Return the (x, y) coordinate for the center point of the cell that contains the specified text.  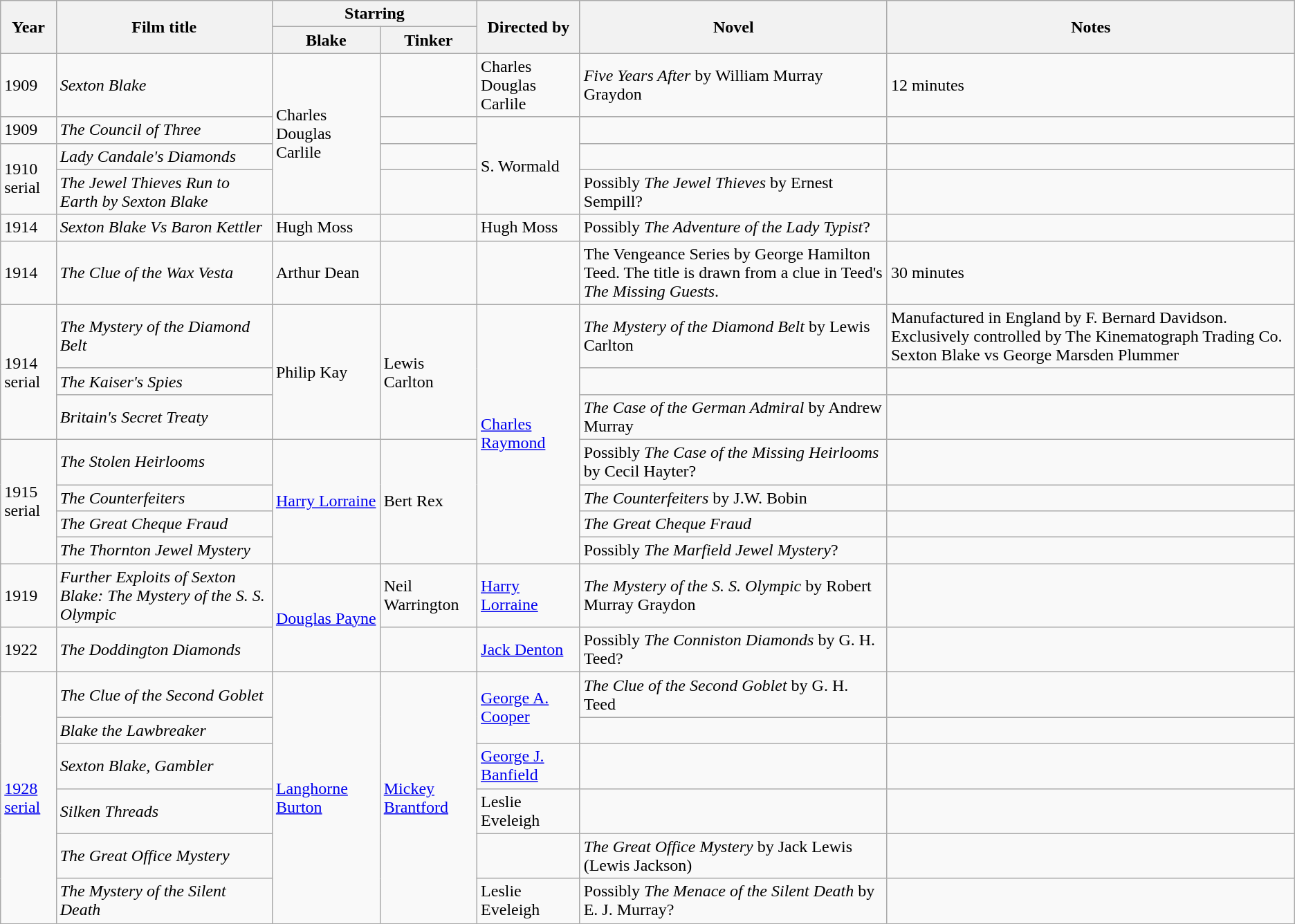
Sexton Blake, Gambler (164, 766)
1928 serial (28, 798)
Film title (164, 27)
George A. Cooper (529, 708)
Charles Raymond (529, 434)
Directed by (529, 27)
Notes (1090, 27)
The Mystery of the Silent Death (164, 900)
S. Wormald (529, 166)
The Mystery of the S. S. Olympic by Robert Murray Graydon (733, 595)
The Clue of the Second Goblet (164, 694)
Possibly The Case of the Missing Heirlooms by Cecil Hayter? (733, 462)
The Doddington Diamonds (164, 650)
Novel (733, 27)
The Kaiser's Spies (164, 381)
Arthur Dean (326, 272)
Jack Denton (529, 650)
The Mystery of the Diamond Belt by Lewis Carlton (733, 336)
Possibly The Jewel Thieves by Ernest Sempill? (733, 192)
Douglas Payne (326, 618)
Sexton Blake (164, 85)
The Council of Three (164, 130)
The Vengeance Series by George Hamilton Teed. The title is drawn from a clue in Teed's The Missing Guests. (733, 272)
The Jewel Thieves Run to Earth by Sexton Blake (164, 192)
Starring (374, 14)
Blake the Lawbreaker (164, 730)
Bert Rex (428, 501)
Possibly The Marfield Jewel Mystery? (733, 551)
Britain's Secret Treaty (164, 416)
1919 (28, 595)
Tinker (428, 40)
30 minutes (1090, 272)
The Stolen Heirlooms (164, 462)
Year (28, 27)
Possibly The Adventure of the Lady Typist? (733, 228)
The Great Office Mystery (164, 856)
George J. Banfield (529, 766)
Five Years After by William Murray Graydon (733, 85)
Lady Candale's Diamonds (164, 156)
The Great Office Mystery by Jack Lewis (Lewis Jackson) (733, 856)
Neil Warrington (428, 595)
The Clue of the Wax Vesta (164, 272)
The Thornton Jewel Mystery (164, 551)
Sexton Blake Vs Baron Kettler (164, 228)
Manufactured in England by F. Bernard Davidson. Exclusively controlled by The Kinematograph Trading Co. Sexton Blake vs George Marsden Plummer (1090, 336)
1922 (28, 650)
Further Exploits of Sexton Blake: The Mystery of the S. S. Olympic (164, 595)
1914 serial (28, 372)
Mickey Brantford (428, 798)
Langhorne Burton (326, 798)
1910 serial (28, 178)
The Counterfeiters by J.W. Bobin (733, 497)
12 minutes (1090, 85)
Philip Kay (326, 372)
The Case of the German Admiral by Andrew Murray (733, 416)
1915 serial (28, 501)
Lewis Carlton (428, 372)
Possibly The Menace of the Silent Death by E. J. Murray? (733, 900)
The Mystery of the Diamond Belt (164, 336)
The Clue of the Second Goblet by G. H. Teed (733, 694)
Blake (326, 40)
Silken Threads (164, 811)
The Counterfeiters (164, 497)
Possibly The Conniston Diamonds by G. H. Teed? (733, 650)
